Scan for the cell matching the given text and deliver its (X, Y) coordinate at center. 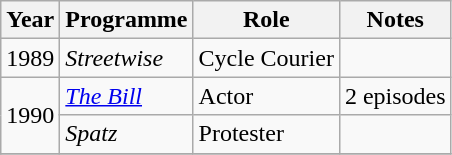
Year (30, 20)
Spatz (126, 134)
Notes (395, 20)
2 episodes (395, 96)
Actor (266, 96)
Protester (266, 134)
Role (266, 20)
Programme (126, 20)
The Bill (126, 96)
Streetwise (126, 58)
1990 (30, 115)
Cycle Courier (266, 58)
1989 (30, 58)
